Output the [x, y] coordinate of the center of the cell containing the given text.  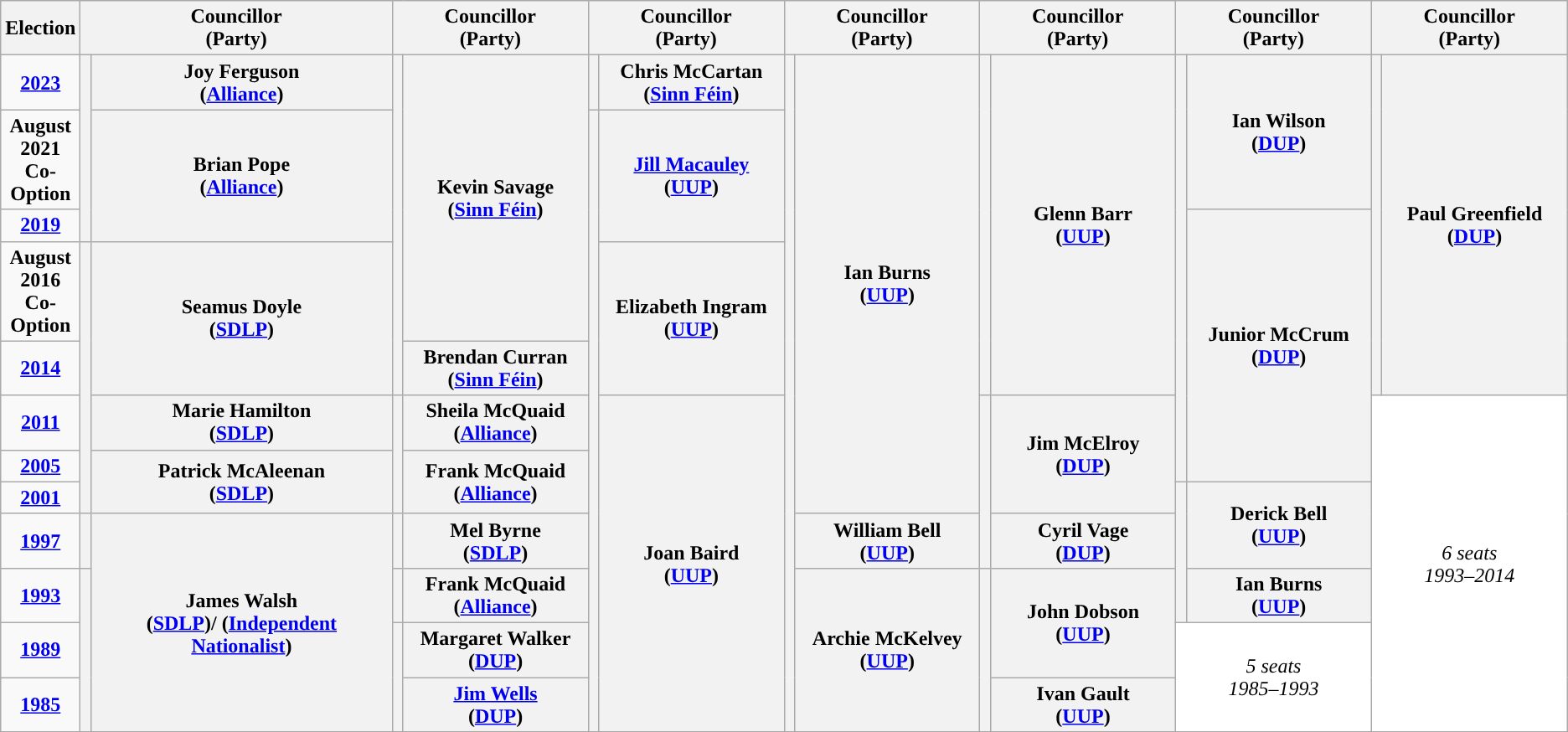
Paul Greenfield (DUP) [1474, 225]
William Bell (UUP) [888, 541]
2005 [40, 466]
1985 [40, 704]
Glenn Barr (UUP) [1082, 225]
2001 [40, 497]
Ian Wilson (DUP) [1278, 132]
Derick Bell (UUP) [1278, 524]
Junior McCrum (DUP) [1278, 345]
6 seats1993–2014 [1469, 563]
Kevin Savage (Sinn Féin) [496, 198]
Sheila McQuaid (Alliance) [496, 422]
Joan Baird (UUP) [692, 563]
Patrick McAleenan (SDLP) [241, 482]
Chris McCartan (Sinn Féin) [692, 82]
Margaret Walker (DUP) [496, 650]
Elizabeth Ingram (UUP) [692, 318]
Jim Wells (DUP) [496, 704]
1989 [40, 650]
Jim McElroy (DUP) [1082, 454]
2014 [40, 369]
Ivan Gault (UUP) [1082, 704]
Brendan Curran (Sinn Féin) [496, 369]
Archie McKelvey (UUP) [888, 650]
Election [40, 28]
August 2021 Co-Option [40, 159]
August 2016 Co-Option [40, 291]
2023 [40, 82]
5 seats1985–1993 [1274, 677]
Seamus Doyle (SDLP) [241, 318]
2011 [40, 422]
Cyril Vage (DUP) [1082, 541]
Marie Hamilton (SDLP) [241, 422]
James Walsh (SDLP)/ (Independent Nationalist) [241, 622]
1997 [40, 541]
Mel Byrne (SDLP) [496, 541]
Joy Ferguson (Alliance) [241, 82]
2019 [40, 225]
John Dobson (UUP) [1082, 622]
1993 [40, 595]
Brian Pope (Alliance) [241, 176]
Jill Macauley (UUP) [692, 176]
